Detect which cell encompasses the target text, then output its [X, Y] center coordinate. 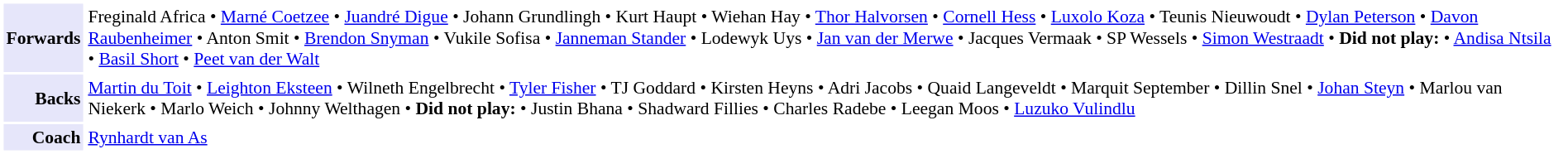
Backs [43, 98]
Coach [43, 137]
Forwards [43, 37]
Rynhardt van As [825, 137]
